Provide the [x, y] coordinate of the cell's center where the given text is located.  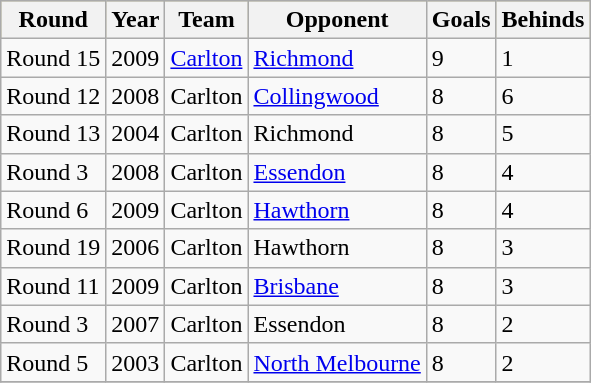
Year [136, 20]
5 [543, 134]
Round 15 [54, 58]
Round [54, 20]
North Melbourne [337, 362]
Brisbane [337, 286]
Behinds [543, 20]
Round 19 [54, 248]
2007 [136, 324]
Round 11 [54, 286]
2006 [136, 248]
2003 [136, 362]
9 [461, 58]
Collingwood [337, 96]
Round 5 [54, 362]
Round 13 [54, 134]
Team [206, 20]
2004 [136, 134]
Opponent [337, 20]
Round 12 [54, 96]
Round 6 [54, 210]
1 [543, 58]
6 [543, 96]
Goals [461, 20]
